Pinpoint the cell where the given text exists, returning its (x, y) midpoint coordinate. 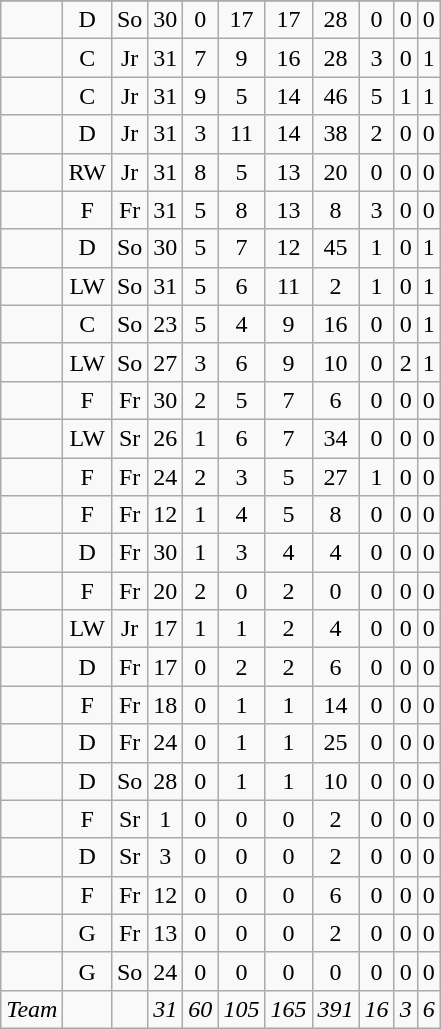
Team (32, 1009)
45 (336, 248)
18 (166, 705)
25 (336, 743)
60 (200, 1009)
RW (87, 172)
26 (166, 438)
23 (166, 324)
105 (242, 1009)
38 (336, 134)
165 (288, 1009)
391 (336, 1009)
46 (336, 96)
34 (336, 438)
